Return (x, y) of the center of cell containing provided text 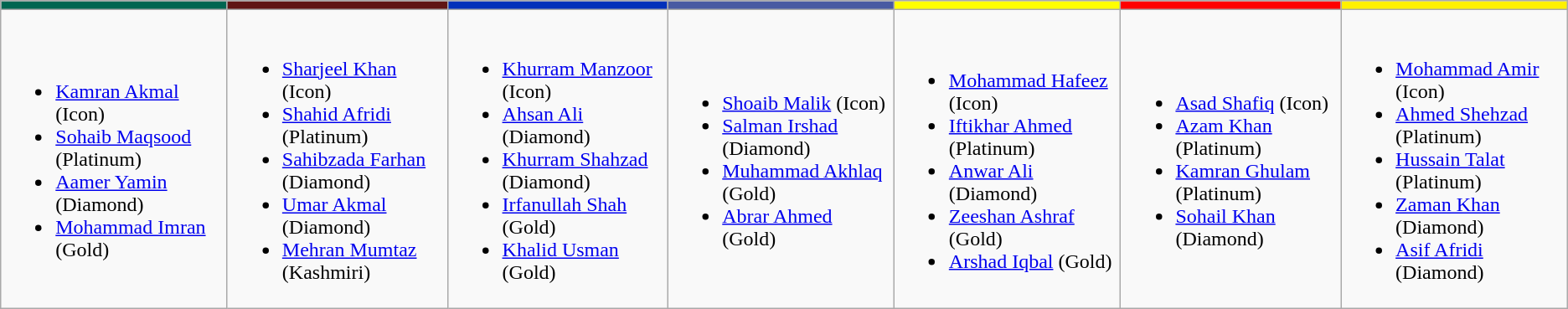
Khurram Manzoor (Icon)Ahsan Ali (Diamond)Khurram Shahzad (Diamond)Irfanullah Shah (Gold)Khalid Usman (Gold) (558, 159)
Shoaib Malik (Icon)Salman Irshad (Diamond)Muhammad Akhlaq (Gold)Abrar Ahmed (Gold) (781, 159)
Sharjeel Khan (Icon)Shahid Afridi (Platinum)Sahibzada Farhan (Diamond)Umar Akmal (Diamond)Mehran Mumtaz (Kashmiri) (337, 159)
Asad Shafiq (Icon)Azam Khan (Platinum)Kamran Ghulam (Platinum)Sohail Khan (Diamond) (1231, 159)
Mohammad Hafeez (Icon)Iftikhar Ahmed (Platinum)Anwar Ali (Diamond)Zeeshan Ashraf (Gold)Arshad Iqbal (Gold) (1007, 159)
Mohammad Amir (Icon)Ahmed Shehzad (Platinum)Hussain Talat (Platinum)Zaman Khan (Diamond)Asif Afridi (Diamond) (1454, 159)
Kamran Akmal (Icon)Sohaib Maqsood (Platinum)Aamer Yamin (Diamond)Mohammad Imran (Gold) (114, 159)
